Search for the cell housing the specified text and yield its [x, y] center coordinate. 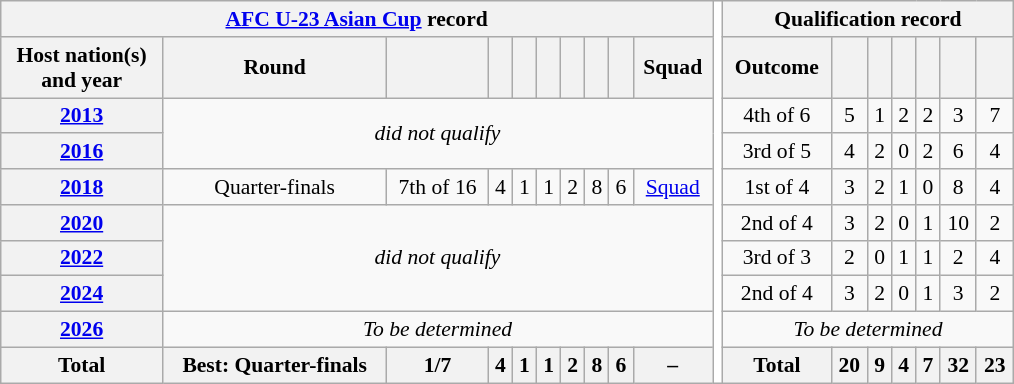
Round [274, 68]
Qualification record [868, 19]
1/7 [438, 365]
2018 [82, 187]
4th of 6 [777, 116]
32 [958, 365]
3rd of 5 [777, 152]
Best: Quarter-finals [274, 365]
Host nation(s)and year [82, 68]
3rd of 3 [777, 258]
5 [850, 116]
2020 [82, 223]
2016 [82, 152]
10 [958, 223]
1st of 4 [777, 187]
2024 [82, 294]
Outcome [777, 68]
– [672, 365]
23 [994, 365]
20 [850, 365]
2013 [82, 116]
7th of 16 [438, 187]
2026 [82, 330]
2022 [82, 258]
Quarter-finals [274, 187]
AFC U-23 Asian Cup record [357, 19]
9 [880, 365]
